Output the [x, y] coordinate of the center of the cell containing the given text.  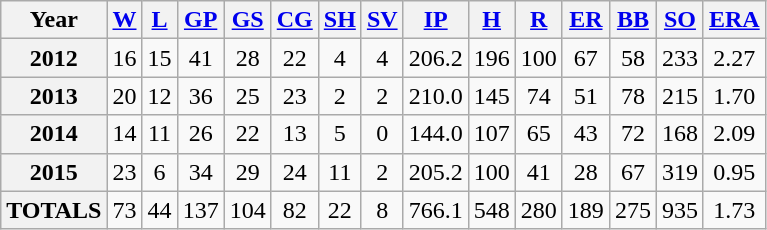
144.0 [436, 134]
2012 [54, 58]
196 [492, 58]
13 [294, 134]
25 [248, 96]
107 [492, 134]
W [124, 20]
0 [382, 134]
44 [160, 210]
65 [538, 134]
145 [492, 96]
Year [54, 20]
14 [124, 134]
82 [294, 210]
74 [538, 96]
34 [200, 172]
73 [124, 210]
319 [680, 172]
210.0 [436, 96]
SO [680, 20]
0.95 [734, 172]
2.09 [734, 134]
1.70 [734, 96]
2015 [54, 172]
137 [200, 210]
20 [124, 96]
IP [436, 20]
58 [632, 58]
R [538, 20]
24 [294, 172]
104 [248, 210]
GS [248, 20]
SV [382, 20]
548 [492, 210]
15 [160, 58]
2014 [54, 134]
5 [340, 134]
GP [200, 20]
280 [538, 210]
CG [294, 20]
6 [160, 172]
ER [586, 20]
TOTALS [54, 210]
H [492, 20]
275 [632, 210]
766.1 [436, 210]
43 [586, 134]
215 [680, 96]
12 [160, 96]
72 [632, 134]
BB [632, 20]
8 [382, 210]
233 [680, 58]
935 [680, 210]
2013 [54, 96]
78 [632, 96]
29 [248, 172]
205.2 [436, 172]
51 [586, 96]
ERA [734, 20]
168 [680, 134]
36 [200, 96]
1.73 [734, 210]
26 [200, 134]
2.27 [734, 58]
16 [124, 58]
L [160, 20]
189 [586, 210]
SH [340, 20]
206.2 [436, 58]
